Find where the given text appears and provide that cell's center as (x, y) coordinate. 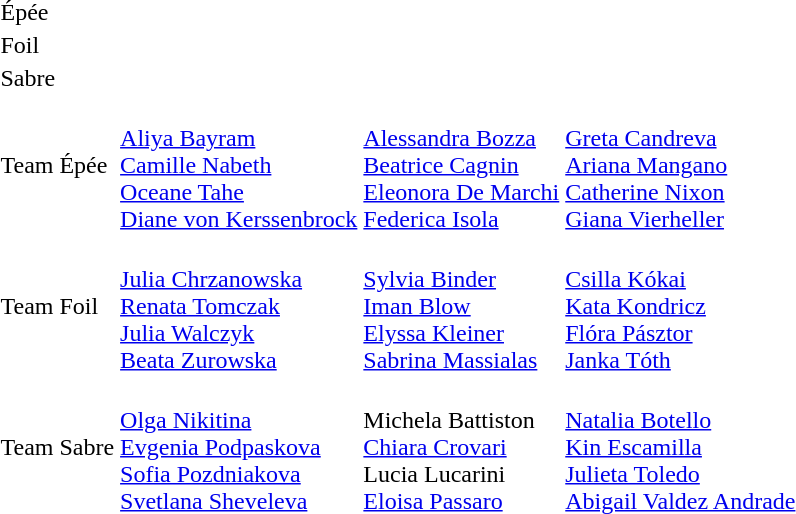
Aliya BayramCamille NabethOceane TaheDiane von Kerssenbrock (239, 165)
Sylvia BinderIman BlowElyssa KleinerSabrina Massialas (462, 306)
Julia ChrzanowskaRenata TomczakJulia WalczykBeata Zurowska (239, 306)
Alessandra BozzaBeatrice CagninEleonora De MarchiFederica Isola (462, 165)
